Identify which cell holds the provided text, then report its (x, y) central coordinate. 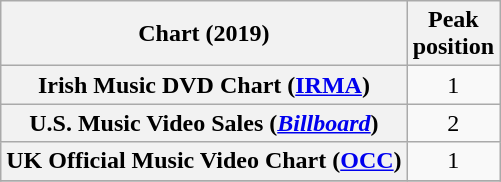
Peakposition (453, 34)
UK Official Music Video Chart (OCC) (204, 161)
2 (453, 123)
Chart (2019) (204, 34)
U.S. Music Video Sales (Billboard) (204, 123)
Irish Music DVD Chart (IRMA) (204, 85)
